For the text-containing cell, return its midpoint in [x, y] coordinate format. 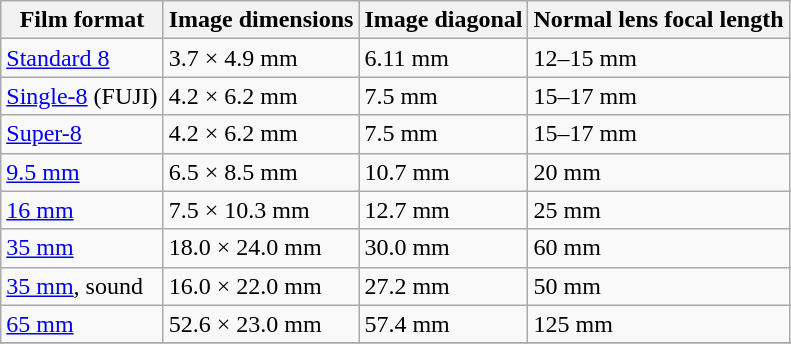
Super-8 [82, 134]
Normal lens focal length [658, 20]
Single-8 (FUJI) [82, 96]
50 mm [658, 286]
20 mm [658, 172]
35 mm [82, 248]
7.5 × 10.3 mm [261, 210]
12.7 mm [444, 210]
Film format [82, 20]
16.0 × 22.0 mm [261, 286]
16 mm [82, 210]
Image dimensions [261, 20]
27.2 mm [444, 286]
6.5 × 8.5 mm [261, 172]
3.7 × 4.9 mm [261, 58]
6.11 mm [444, 58]
Standard 8 [82, 58]
Image diagonal [444, 20]
65 mm [82, 324]
25 mm [658, 210]
57.4 mm [444, 324]
60 mm [658, 248]
52.6 × 23.0 mm [261, 324]
18.0 × 24.0 mm [261, 248]
35 mm, sound [82, 286]
9.5 mm [82, 172]
12–15 mm [658, 58]
10.7 mm [444, 172]
125 mm [658, 324]
30.0 mm [444, 248]
